Return (X, Y) of the center of cell containing provided text 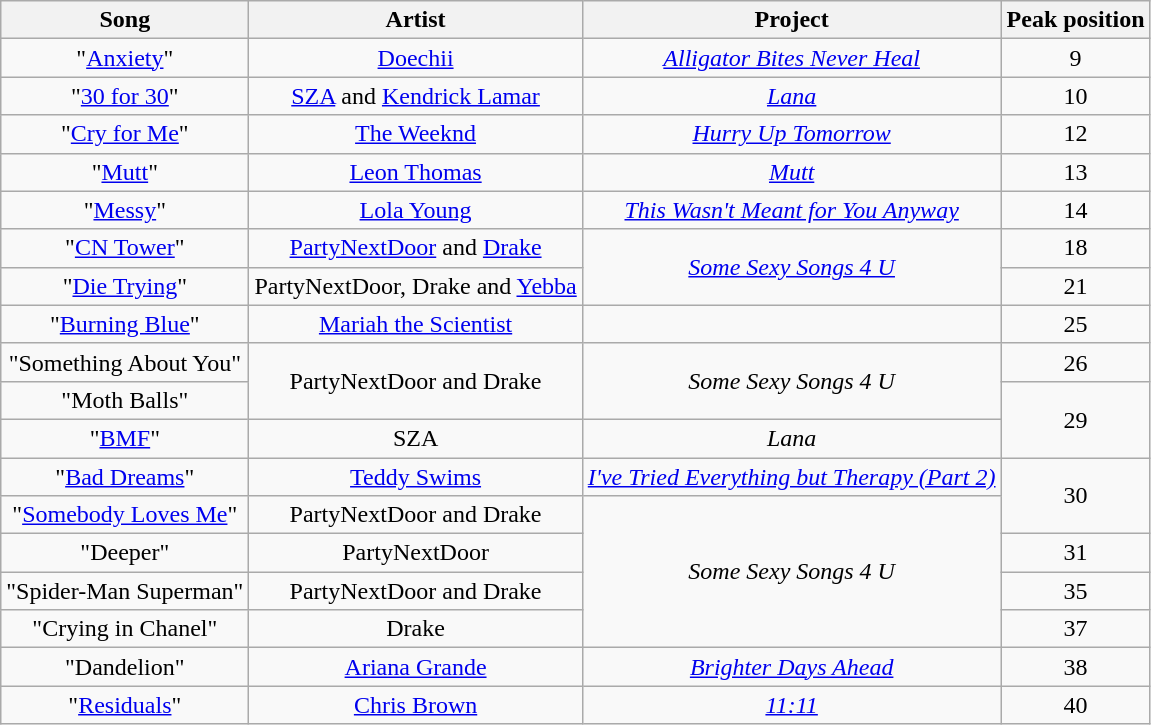
Chris Brown (416, 705)
Hurry Up Tomorrow (792, 134)
"BMF" (125, 438)
SZA and Kendrick Lamar (416, 96)
SZA (416, 438)
"Moth Balls" (125, 400)
PartyNextDoor, Drake and Yebba (416, 286)
31 (1076, 553)
PartyNextDoor (416, 553)
"Die Trying" (125, 286)
18 (1076, 248)
29 (1076, 419)
14 (1076, 210)
"Spider-Man Superman" (125, 591)
38 (1076, 667)
Project (792, 20)
21 (1076, 286)
"Somebody Loves Me" (125, 515)
35 (1076, 591)
"Residuals" (125, 705)
12 (1076, 134)
"Messy" (125, 210)
10 (1076, 96)
Peak position (1076, 20)
"Something About You" (125, 362)
Alligator Bites Never Heal (792, 58)
Doechii (416, 58)
"Dandelion" (125, 667)
I've Tried Everything but Therapy (Part 2) (792, 477)
The Weeknd (416, 134)
25 (1076, 324)
"30 for 30" (125, 96)
Mariah the Scientist (416, 324)
11:11 (792, 705)
26 (1076, 362)
"Cry for Me" (125, 134)
37 (1076, 629)
"Burning Blue" (125, 324)
Mutt (792, 172)
Leon Thomas (416, 172)
13 (1076, 172)
Teddy Swims (416, 477)
"Bad Dreams" (125, 477)
"Anxiety" (125, 58)
Artist (416, 20)
Brighter Days Ahead (792, 667)
Drake (416, 629)
"Deeper" (125, 553)
"Crying in Chanel" (125, 629)
Ariana Grande (416, 667)
This Wasn't Meant for You Anyway (792, 210)
30 (1076, 496)
40 (1076, 705)
"Mutt" (125, 172)
Lola Young (416, 210)
"CN Tower" (125, 248)
Song (125, 20)
9 (1076, 58)
